Output the [x, y] coordinate of the center of the cell containing the given text.  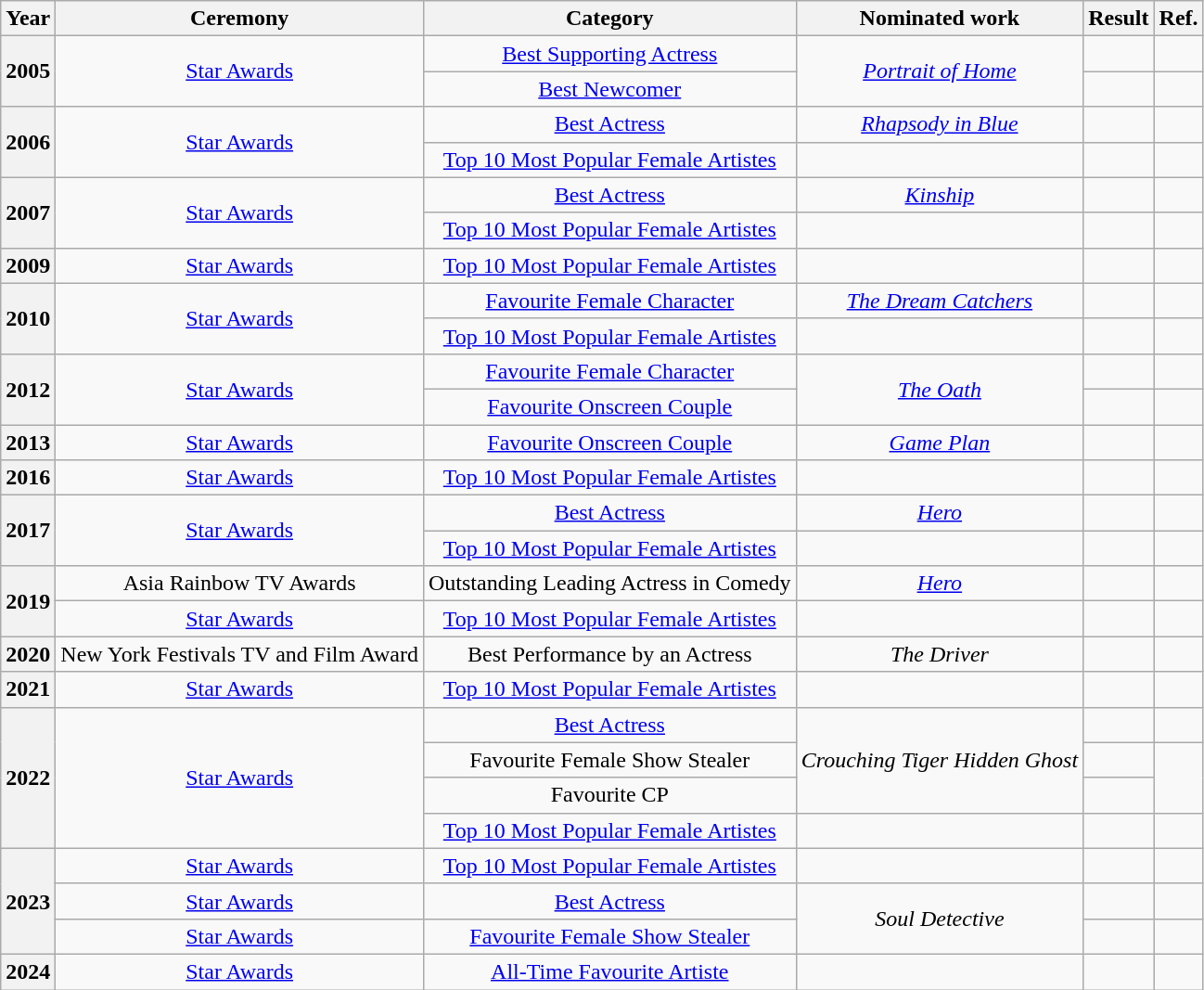
Rhapsody in Blue [940, 124]
2009 [28, 265]
2021 [28, 689]
2006 [28, 142]
Crouching Tiger Hidden Ghost [940, 760]
Portrait of Home [940, 71]
2012 [28, 389]
Best Supporting Actress [609, 54]
New York Festivals TV and Film Award [239, 654]
The Driver [940, 654]
Best Performance by an Actress [609, 654]
2005 [28, 71]
2020 [28, 654]
Asia Rainbow TV Awards [239, 584]
2019 [28, 601]
Ref. [1178, 19]
Year [28, 19]
Best Newcomer [609, 89]
2013 [28, 443]
The Dream Catchers [940, 301]
Nominated work [940, 19]
2022 [28, 778]
2024 [28, 971]
2017 [28, 531]
Ceremony [239, 19]
Game Plan [940, 443]
Category [609, 19]
2007 [28, 212]
2023 [28, 901]
2010 [28, 318]
The Oath [940, 389]
Result [1119, 19]
All-Time Favourite Artiste [609, 971]
2016 [28, 478]
Favourite CP [609, 795]
Kinship [940, 195]
Outstanding Leading Actress in Comedy [609, 584]
Soul Detective [940, 919]
